Return (x, y) of the center of cell containing provided text 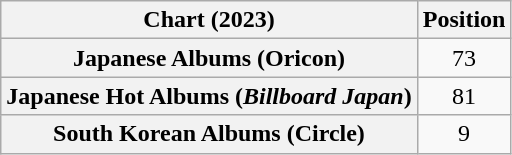
9 (464, 134)
Position (464, 20)
Japanese Hot Albums (Billboard Japan) (209, 96)
Chart (2023) (209, 20)
81 (464, 96)
Japanese Albums (Oricon) (209, 58)
South Korean Albums (Circle) (209, 134)
73 (464, 58)
